Return (x, y) of the center of cell containing provided text 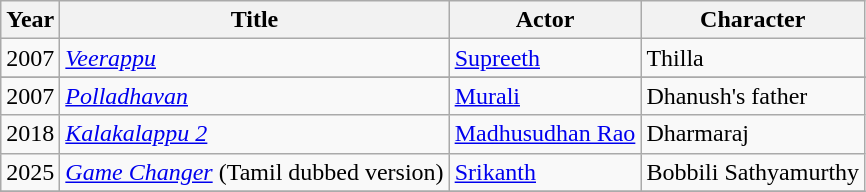
2018 (30, 134)
Dhanush's father (753, 96)
Murali (545, 96)
Character (753, 20)
Polladhavan (254, 96)
Dharmaraj (753, 134)
Madhusudhan Rao (545, 134)
Kalakalappu 2 (254, 134)
2025 (30, 172)
Year (30, 20)
Supreeth (545, 58)
Bobbili Sathyamurthy (753, 172)
Game Changer (Tamil dubbed version) (254, 172)
Srikanth (545, 172)
Actor (545, 20)
Title (254, 20)
Thilla (753, 58)
Veerappu (254, 58)
